Provide the (X, Y) coordinate of the cell's center where the given text is located.  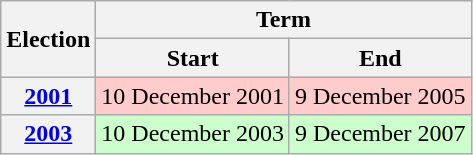
Election (48, 39)
10 December 2003 (193, 134)
2003 (48, 134)
9 December 2007 (380, 134)
Term (284, 20)
9 December 2005 (380, 96)
10 December 2001 (193, 96)
End (380, 58)
2001 (48, 96)
Start (193, 58)
